Find where the given text appears and provide that cell's center as [x, y] coordinate. 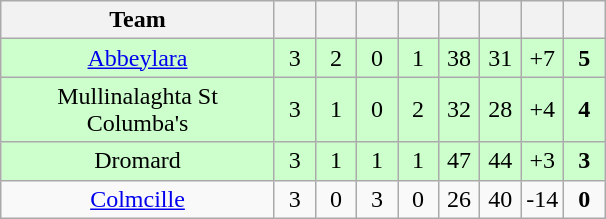
40 [500, 199]
47 [460, 161]
4 [584, 110]
+7 [542, 58]
Team [138, 20]
Abbeylara [138, 58]
+4 [542, 110]
5 [584, 58]
Mullinalaghta St Columba's [138, 110]
-14 [542, 199]
Dromard [138, 161]
26 [460, 199]
44 [500, 161]
32 [460, 110]
28 [500, 110]
31 [500, 58]
38 [460, 58]
+3 [542, 161]
Colmcille [138, 199]
